Identify which cell holds the provided text, then report its (x, y) central coordinate. 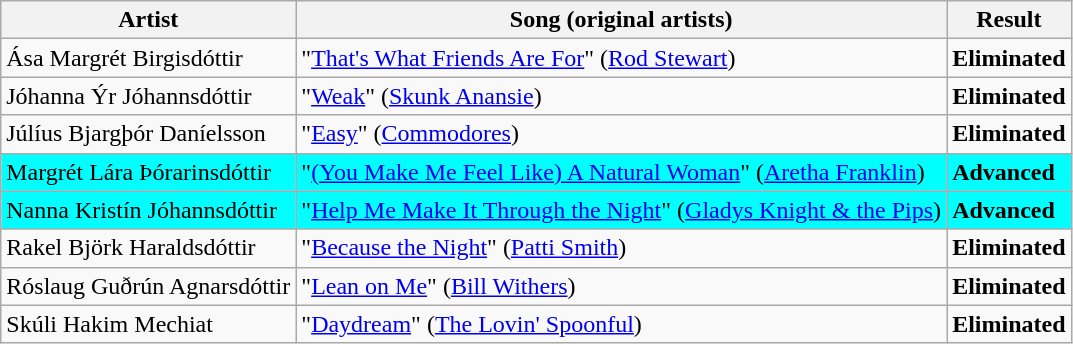
Nanna Kristín Jóhannsdóttir (148, 210)
Artist (148, 20)
"Because the Night" (Patti Smith) (622, 248)
"(You Make Me Feel Like) A Natural Woman" (Aretha Franklin) (622, 172)
Róslaug Guðrún Agnarsdóttir (148, 286)
Skúli Hakim Mechiat (148, 324)
Ása Margrét Birgisdóttir (148, 58)
"That's What Friends Are For" (Rod Stewart) (622, 58)
Margrét Lára Þórarinsdóttir (148, 172)
Song (original artists) (622, 20)
"Easy" (Commodores) (622, 134)
Jóhanna Ýr Jóhannsdóttir (148, 96)
"Weak" (Skunk Anansie) (622, 96)
"Daydream" (The Lovin' Spoonful) (622, 324)
"Lean on Me" (Bill Withers) (622, 286)
Rakel Björk Haraldsdóttir (148, 248)
"Help Me Make It Through the Night" (Gladys Knight & the Pips) (622, 210)
Result (1009, 20)
Júlíus Bjargþór Daníelsson (148, 134)
